Capture the cell that displays the provided text and extract its (x, y) central coordinate. 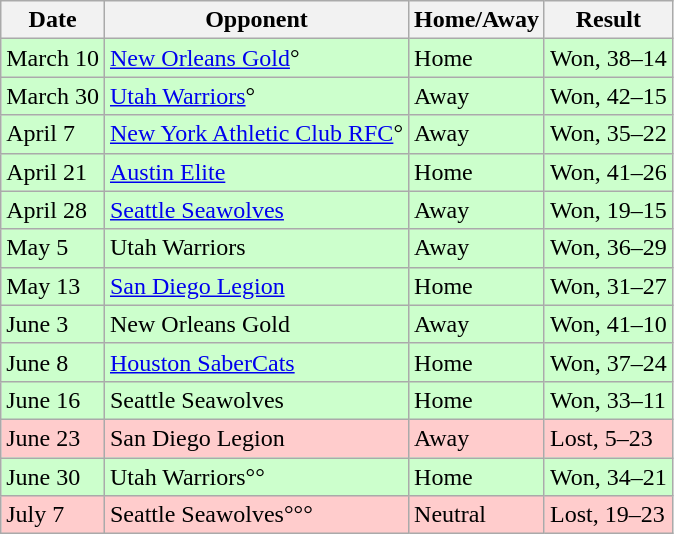
Won, 35–22 (608, 134)
New York Athletic Club RFC° (256, 134)
Won, 19–15 (608, 210)
Utah Warriors° (256, 96)
June 16 (53, 400)
Home/Away (477, 20)
April 7 (53, 134)
June 3 (53, 324)
April 21 (53, 172)
Seattle Seawolves°°° (256, 515)
Lost, 5–23 (608, 438)
Won, 38–14 (608, 58)
Neutral (477, 515)
Opponent (256, 20)
March 10 (53, 58)
Utah Warriors°° (256, 477)
March 30 (53, 96)
Result (608, 20)
Won, 41–26 (608, 172)
June 23 (53, 438)
Won, 42–15 (608, 96)
April 28 (53, 210)
Won, 36–29 (608, 248)
June 8 (53, 362)
Won, 37–24 (608, 362)
Won, 41–10 (608, 324)
May 5 (53, 248)
New Orleans Gold° (256, 58)
Won, 34–21 (608, 477)
Won, 33–11 (608, 400)
Lost, 19–23 (608, 515)
July 7 (53, 515)
Won, 31–27 (608, 286)
June 30 (53, 477)
New Orleans Gold (256, 324)
Date (53, 20)
Austin Elite (256, 172)
Utah Warriors (256, 248)
May 13 (53, 286)
Houston SaberCats (256, 362)
